Detect which cell encompasses the target text, then output its [X, Y] center coordinate. 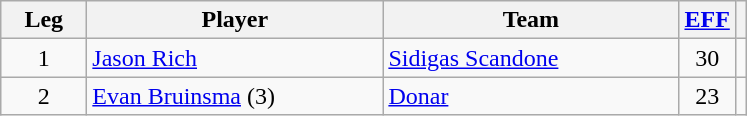
1 [44, 58]
Player [235, 20]
Team [531, 20]
Evan Bruinsma (3) [235, 96]
30 [707, 58]
Leg [44, 20]
Sidigas Scandone [531, 58]
EFF [707, 20]
Donar [531, 96]
Jason Rich [235, 58]
23 [707, 96]
2 [44, 96]
